Return the (x, y) coordinate for the center point of the cell that contains the specified text.  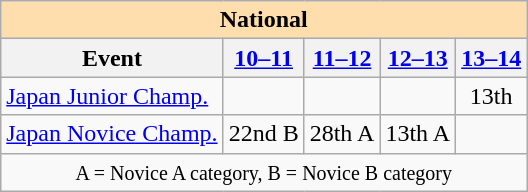
A = Novice A category, B = Novice B category (264, 172)
Japan Junior Champ. (112, 96)
13–14 (492, 58)
22nd B (264, 134)
Event (112, 58)
Japan Novice Champ. (112, 134)
10–11 (264, 58)
28th A (342, 134)
National (264, 20)
13th (492, 96)
12–13 (418, 58)
11–12 (342, 58)
13th A (418, 134)
